Search for the cell housing the specified text and yield its [X, Y] center coordinate. 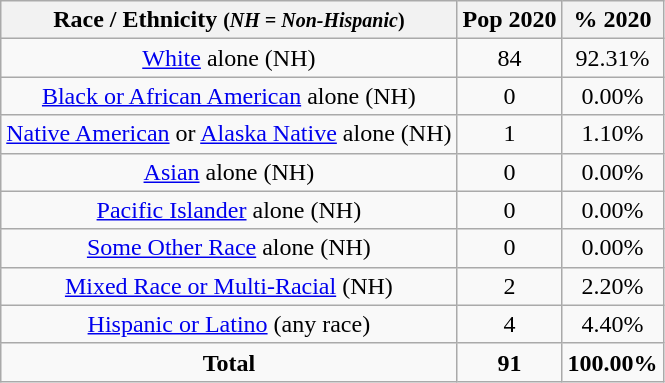
1.10% [612, 134]
Hispanic or Latino (any race) [229, 324]
4 [510, 324]
92.31% [612, 58]
2 [510, 286]
4.40% [612, 324]
Total [229, 362]
Pacific Islander alone (NH) [229, 210]
Black or African American alone (NH) [229, 96]
Native American or Alaska Native alone (NH) [229, 134]
84 [510, 58]
% 2020 [612, 20]
Mixed Race or Multi-Racial (NH) [229, 286]
Asian alone (NH) [229, 172]
Some Other Race alone (NH) [229, 248]
Race / Ethnicity (NH = Non-Hispanic) [229, 20]
White alone (NH) [229, 58]
Pop 2020 [510, 20]
1 [510, 134]
91 [510, 362]
100.00% [612, 362]
2.20% [612, 286]
